Output the (x, y) coordinate of the center of the cell containing the given text.  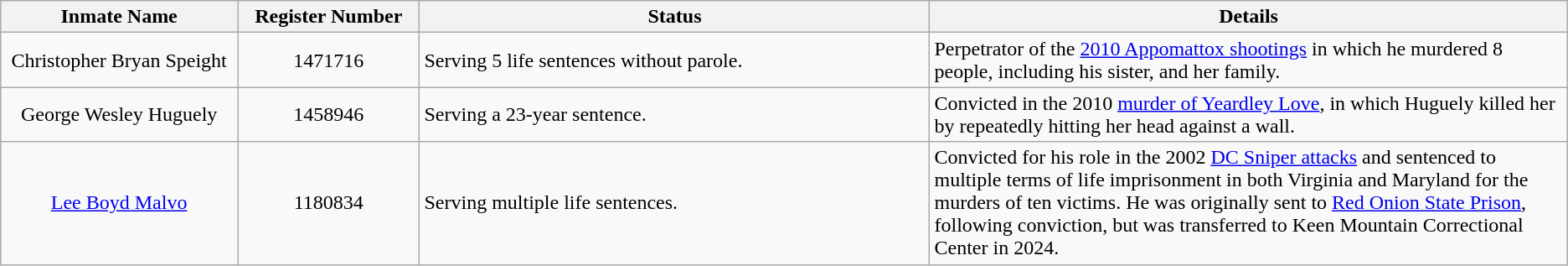
Register Number (328, 17)
1458946 (328, 114)
George Wesley Huguely (119, 114)
Serving multiple life sentences. (675, 203)
Serving 5 life sentences without parole. (675, 60)
Lee Boyd Malvo (119, 203)
Christopher Bryan Speight (119, 60)
Inmate Name (119, 17)
Perpetrator of the 2010 Appomattox shootings in which he murdered 8 people, including his sister, and her family. (1248, 60)
Status (675, 17)
1471716 (328, 60)
1180834 (328, 203)
Serving a 23-year sentence. (675, 114)
Convicted in the 2010 murder of Yeardley Love, in which Huguely killed her by repeatedly hitting her head against a wall. (1248, 114)
Details (1248, 17)
